Locate the cell with the specified text and output its [x, y] center coordinate. 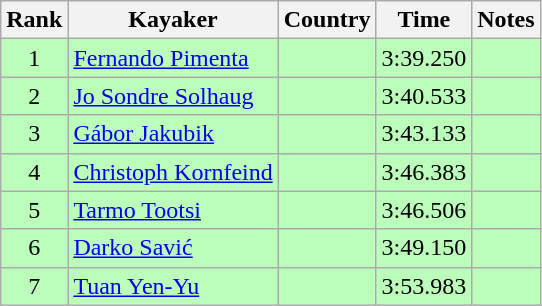
3:46.383 [424, 172]
1 [34, 58]
Darko Savić [173, 248]
3 [34, 134]
Christoph Kornfeind [173, 172]
7 [34, 286]
Kayaker [173, 20]
2 [34, 96]
Gábor Jakubik [173, 134]
3:40.533 [424, 96]
Tuan Yen-Yu [173, 286]
5 [34, 210]
Country [327, 20]
3:39.250 [424, 58]
Fernando Pimenta [173, 58]
3:49.150 [424, 248]
Jo Sondre Solhaug [173, 96]
Time [424, 20]
Rank [34, 20]
4 [34, 172]
Tarmo Tootsi [173, 210]
Notes [506, 20]
3:43.133 [424, 134]
6 [34, 248]
3:53.983 [424, 286]
3:46.506 [424, 210]
